Return [x, y] of the center of cell containing provided text 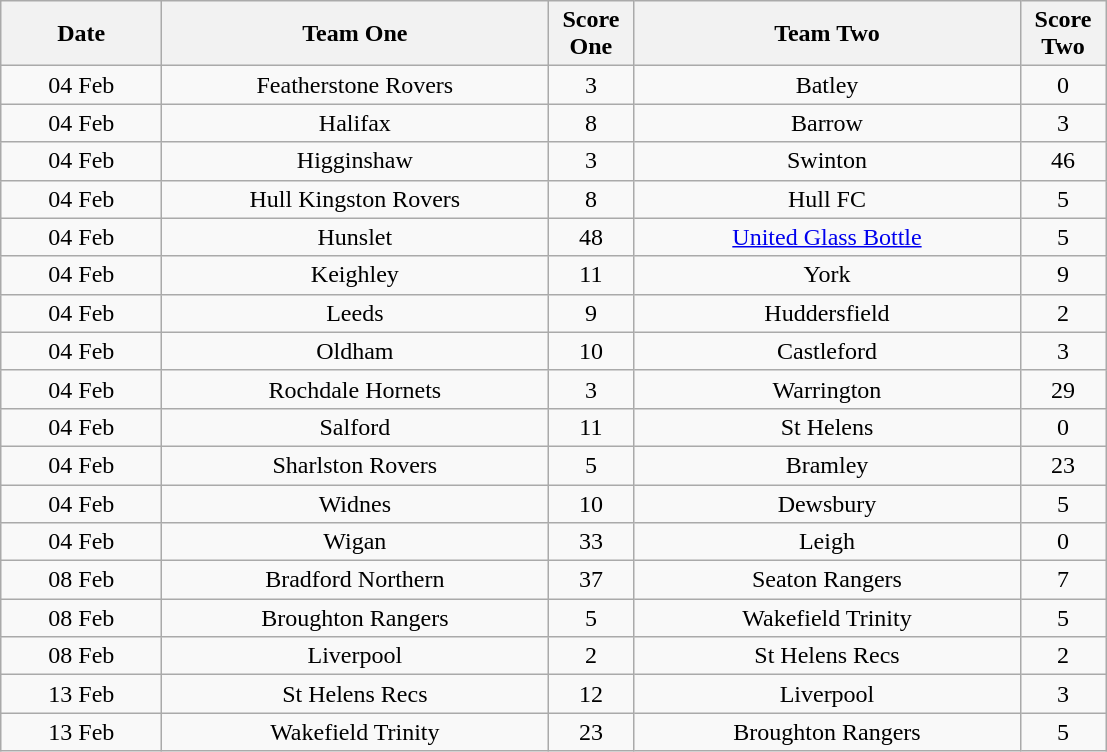
Widnes [355, 503]
St Helens [827, 427]
Castleford [827, 351]
48 [591, 237]
Batley [827, 85]
Leigh [827, 542]
Score Two [1063, 34]
33 [591, 542]
Featherstone Rovers [355, 85]
Sharlston Rovers [355, 465]
Salford [355, 427]
37 [591, 580]
Bramley [827, 465]
Keighley [355, 275]
Date [82, 34]
United Glass Bottle [827, 237]
Hull FC [827, 199]
Huddersfield [827, 313]
Barrow [827, 123]
Swinton [827, 161]
Warrington [827, 389]
Hull Kingston Rovers [355, 199]
Higginshaw [355, 161]
Halifax [355, 123]
Team One [355, 34]
7 [1063, 580]
Bradford Northern [355, 580]
Wigan [355, 542]
York [827, 275]
46 [1063, 161]
Rochdale Hornets [355, 389]
Dewsbury [827, 503]
Oldham [355, 351]
Hunslet [355, 237]
Team Two [827, 34]
12 [591, 694]
Seaton Rangers [827, 580]
29 [1063, 389]
Leeds [355, 313]
Score One [591, 34]
